Return [x, y] of the center of cell containing provided text 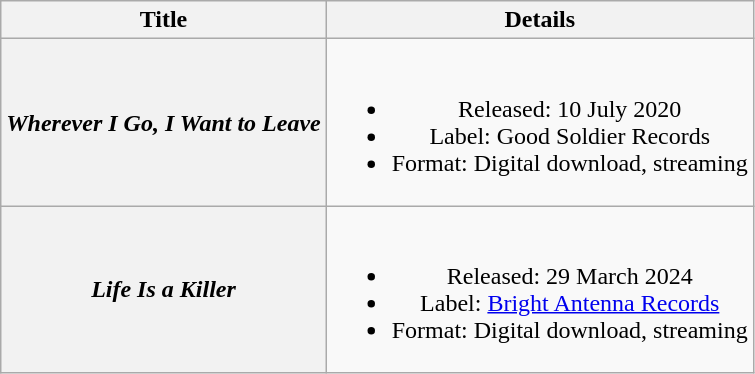
Title [164, 20]
Details [540, 20]
Wherever I Go, I Want to Leave [164, 122]
Released: 29 March 2024Label: Bright Antenna RecordsFormat: Digital download, streaming [540, 290]
Released: 10 July 2020Label: Good Soldier RecordsFormat: Digital download, streaming [540, 122]
Life Is a Killer [164, 290]
